Determine the (x, y) coordinate at the center of the cell enclosing the given text.  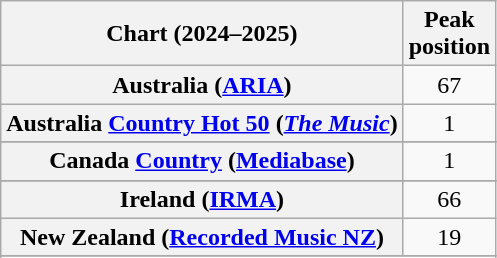
67 (449, 85)
Canada Country (Mediabase) (202, 161)
New Zealand (Recorded Music NZ) (202, 237)
Peakposition (449, 34)
Australia (ARIA) (202, 85)
Chart (2024–2025) (202, 34)
Australia Country Hot 50 (The Music) (202, 123)
Ireland (IRMA) (202, 199)
66 (449, 199)
19 (449, 237)
